Detect which cell encompasses the target text, then output its (x, y) center coordinate. 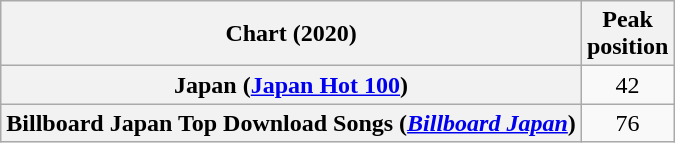
76 (627, 123)
Chart (2020) (292, 34)
42 (627, 85)
Japan (Japan Hot 100) (292, 85)
Peakposition (627, 34)
Billboard Japan Top Download Songs (Billboard Japan) (292, 123)
